Extract the (x, y) coordinate from the center of the cell holding the provided text.  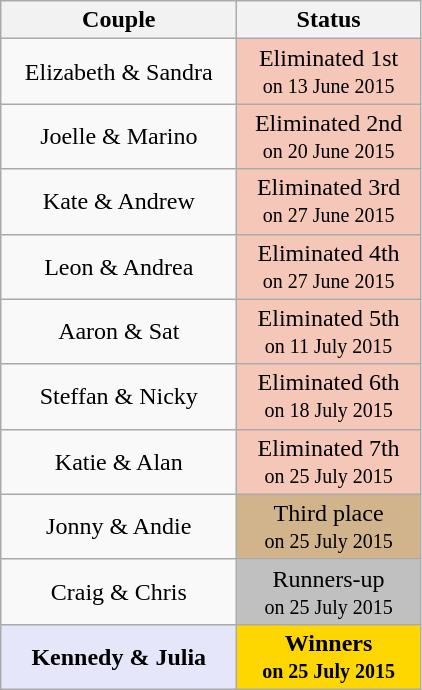
Eliminated 4thon 27 June 2015 (329, 266)
Katie & Alan (119, 462)
Eliminated 7thon 25 July 2015 (329, 462)
Eliminated 1ston 13 June 2015 (329, 72)
Eliminated 5thon 11 July 2015 (329, 332)
Aaron & Sat (119, 332)
Couple (119, 20)
Joelle & Marino (119, 136)
Kate & Andrew (119, 202)
Winnerson 25 July 2015 (329, 656)
Status (329, 20)
Eliminated 2ndon 20 June 2015 (329, 136)
Third placeon 25 July 2015 (329, 526)
Eliminated 3rdon 27 June 2015 (329, 202)
Jonny & Andie (119, 526)
Runners-upon 25 July 2015 (329, 592)
Kennedy & Julia (119, 656)
Steffan & Nicky (119, 396)
Elizabeth & Sandra (119, 72)
Eliminated 6thon 18 July 2015 (329, 396)
Craig & Chris (119, 592)
Leon & Andrea (119, 266)
